Determine the (x, y) coordinate at the center of the cell enclosing the given text.  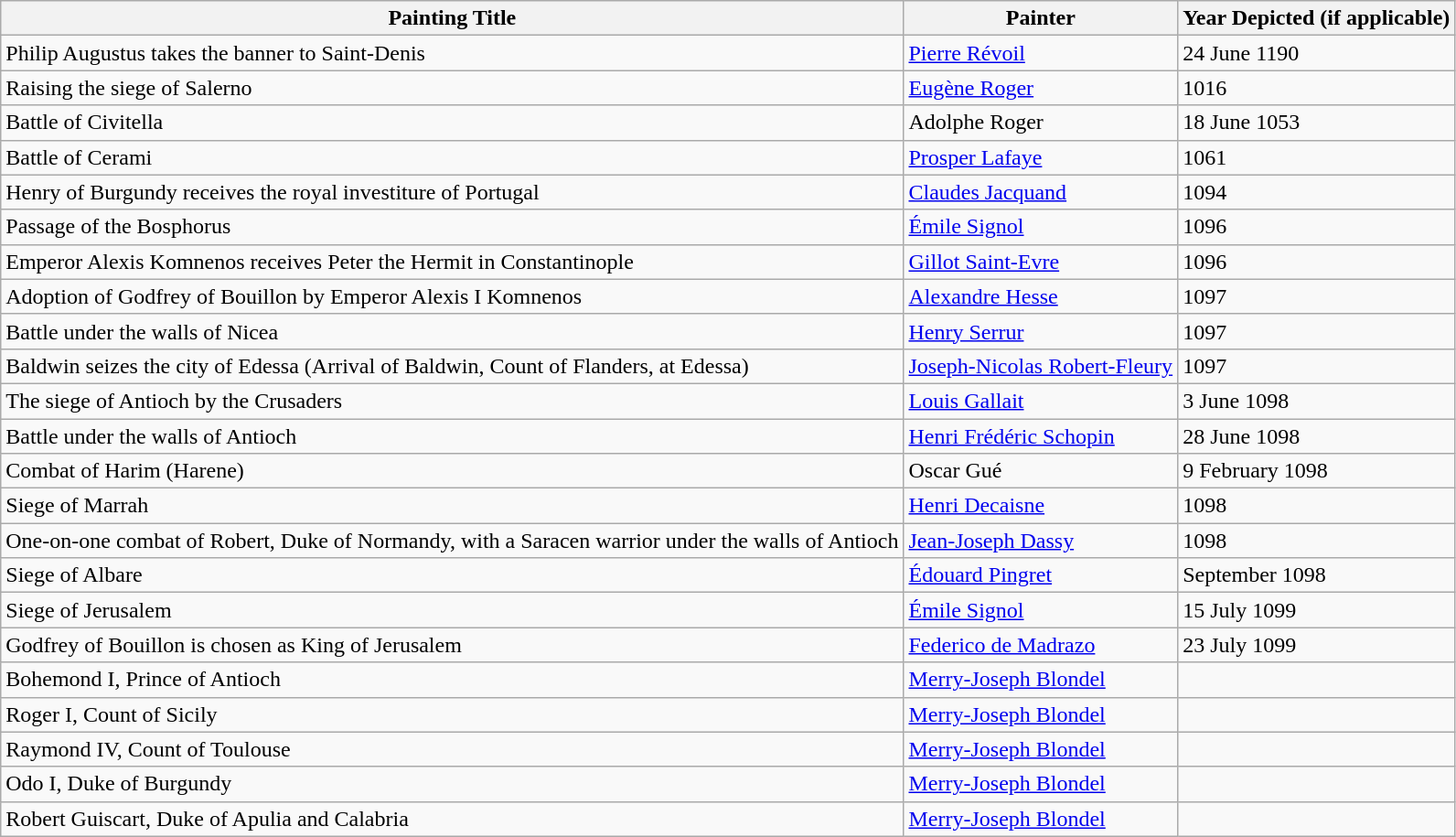
28 June 1098 (1317, 436)
Bohemond I, Prince of Antioch (452, 680)
Painting Title (452, 18)
Pierre Révoil (1041, 53)
Eugène Roger (1041, 88)
Combat of Harim (Harene) (452, 471)
1061 (1317, 157)
Siege of Marrah (452, 506)
One-on-one combat of Robert, Duke of Normandy, with a Saracen warrior under the walls of Antioch (452, 541)
Painter (1041, 18)
September 1098 (1317, 575)
Gillot Saint-Evre (1041, 262)
Battle under the walls of Nicea (452, 331)
Claudes Jacquand (1041, 192)
Joseph-Nicolas Robert-Fleury (1041, 366)
Battle of Civitella (452, 123)
Godfrey of Bouillon is chosen as King of Jerusalem (452, 645)
Alexandre Hesse (1041, 296)
Henri Decaisne (1041, 506)
Raising the siege of Salerno (452, 88)
The siege of Antioch by the Crusaders (452, 401)
Raymond IV, Count of Toulouse (452, 749)
1094 (1317, 192)
Baldwin seizes the city of Edessa (Arrival of Baldwin, Count of Flanders, at Edessa) (452, 366)
9 February 1098 (1317, 471)
24 June 1190 (1317, 53)
Robert Guiscart, Duke of Apulia and Calabria (452, 819)
Battle under the walls of Antioch (452, 436)
Siege of Albare (452, 575)
23 July 1099 (1317, 645)
Siege of Jerusalem (452, 610)
3 June 1098 (1317, 401)
Prosper Lafaye (1041, 157)
Adoption of Godfrey of Bouillon by Emperor Alexis I Komnenos (452, 296)
Emperor Alexis Komnenos receives Peter the Hermit in Constantinople (452, 262)
Federico de Madrazo (1041, 645)
Year Depicted (if applicable) (1317, 18)
Henri Frédéric Schopin (1041, 436)
Édouard Pingret (1041, 575)
Odo I, Duke of Burgundy (452, 784)
Henry of Burgundy receives the royal investiture of Portugal (452, 192)
Battle of Cerami (452, 157)
Philip Augustus takes the banner to Saint-Denis (452, 53)
Oscar Gué (1041, 471)
Passage of the Bosphorus (452, 227)
Henry Serrur (1041, 331)
18 June 1053 (1317, 123)
1016 (1317, 88)
Roger I, Count of Sicily (452, 714)
15 July 1099 (1317, 610)
Louis Gallait (1041, 401)
Jean-Joseph Dassy (1041, 541)
Adolphe Roger (1041, 123)
